Determine the [X, Y] coordinate at the center of the cell enclosing the given text.  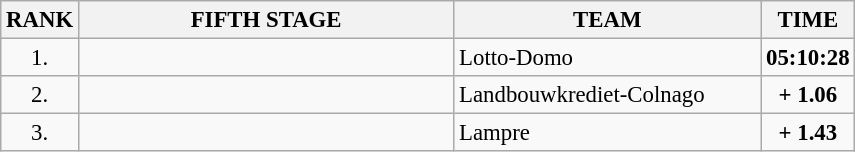
Lampre [608, 133]
TIME [808, 20]
3. [40, 133]
TEAM [608, 20]
2. [40, 95]
05:10:28 [808, 58]
RANK [40, 20]
1. [40, 58]
+ 1.06 [808, 95]
Lotto-Domo [608, 58]
Landbouwkrediet-Colnago [608, 95]
FIFTH STAGE [266, 20]
+ 1.43 [808, 133]
